Pinpoint the cell where the given text exists, returning its [x, y] midpoint coordinate. 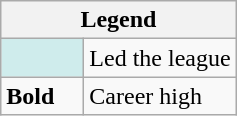
Legend [118, 20]
Led the league [160, 58]
Career high [160, 96]
Bold [42, 96]
